Capture the cell that displays the provided text and extract its (x, y) central coordinate. 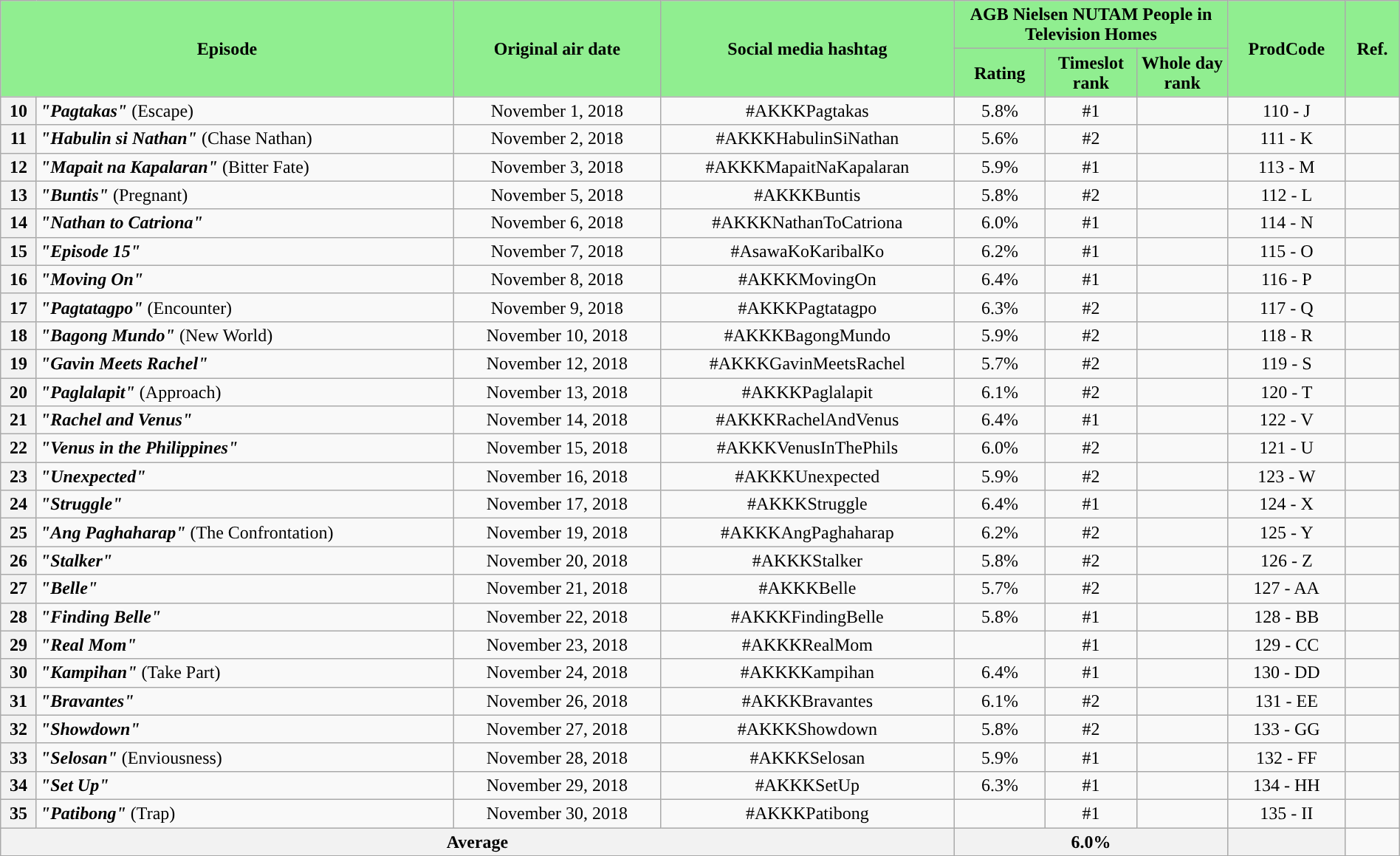
19 (19, 363)
"Stalker" (245, 561)
23 (19, 476)
November 27, 2018 (557, 729)
116 - P (1286, 279)
November 26, 2018 (557, 701)
#AKKKVenusInThePhils (808, 448)
"Buntis" (Pregnant) (245, 195)
133 - GG (1286, 729)
November 21, 2018 (557, 589)
132 - FF (1286, 757)
15 (19, 251)
November 29, 2018 (557, 785)
#AKKKKampihan (808, 673)
"Gavin Meets Rachel" (245, 363)
November 28, 2018 (557, 757)
November 1, 2018 (557, 111)
134 - HH (1286, 785)
128 - BB (1286, 617)
#AKKKMovingOn (808, 279)
26 (19, 561)
130 - DD (1286, 673)
AGB Nielsen NUTAM People in Television Homes (1091, 25)
"Patibong" (Trap) (245, 813)
"Paglalapit" (Approach) (245, 392)
25 (19, 533)
30 (19, 673)
125 - Y (1286, 533)
Rating (1000, 72)
November 12, 2018 (557, 363)
123 - W (1286, 476)
"Moving On" (245, 279)
November 6, 2018 (557, 223)
13 (19, 195)
118 - R (1286, 335)
November 13, 2018 (557, 392)
10 (19, 111)
#AKKKRachelAndVenus (808, 420)
24 (19, 504)
"Habulin si Nathan" (Chase Nathan) (245, 139)
#AKKKStalker (808, 561)
20 (19, 392)
122 - V (1286, 420)
21 (19, 420)
"Pagtatagpo" (Encounter) (245, 307)
#AKKKHabulinSiNathan (808, 139)
32 (19, 729)
16 (19, 279)
#AKKKMapaitNaKapalaran (808, 167)
#AKKKStruggle (808, 504)
121 - U (1286, 448)
17 (19, 307)
"Set Up" (245, 785)
November 20, 2018 (557, 561)
33 (19, 757)
#AKKKAngPaghaharap (808, 533)
#AKKKPagtakas (808, 111)
November 2, 2018 (557, 139)
5.6% (1000, 139)
November 7, 2018 (557, 251)
124 - X (1286, 504)
November 30, 2018 (557, 813)
"Bagong Mundo" (New World) (245, 335)
#AKKKNathanToCatriona (808, 223)
"Struggle" (245, 504)
35 (19, 813)
126 - Z (1286, 561)
#AKKKPagtatagpo (808, 307)
#AKKKSelosan (808, 757)
#AKKKFindingBelle (808, 617)
"Belle" (245, 589)
#AKKKPatibong (808, 813)
"Finding Belle" (245, 617)
#AKKKShowdown (808, 729)
113 - M (1286, 167)
#AKKKPaglalapit (808, 392)
Average (477, 841)
"Showdown" (245, 729)
18 (19, 335)
Original air date (557, 49)
November 10, 2018 (557, 335)
November 15, 2018 (557, 448)
31 (19, 701)
120 - T (1286, 392)
November 14, 2018 (557, 420)
"Pagtakas" (Escape) (245, 111)
November 24, 2018 (557, 673)
111 - K (1286, 139)
129 - CC (1286, 645)
#AKKKGavinMeetsRachel (808, 363)
November 3, 2018 (557, 167)
November 8, 2018 (557, 279)
"Rachel and Venus" (245, 420)
#AKKKRealMom (808, 645)
34 (19, 785)
"Real Mom" (245, 645)
November 17, 2018 (557, 504)
117 - Q (1286, 307)
27 (19, 589)
"Episode 15" (245, 251)
Timeslotrank (1091, 72)
November 9, 2018 (557, 307)
Episode (227, 49)
29 (19, 645)
#AKKKBravantes (808, 701)
Ref. (1373, 49)
11 (19, 139)
November 22, 2018 (557, 617)
22 (19, 448)
"Nathan to Catriona" (245, 223)
#AKKKBelle (808, 589)
Social media hashtag (808, 49)
"Unexpected" (245, 476)
#AKKKUnexpected (808, 476)
131 - EE (1286, 701)
"Kampihan" (Take Part) (245, 673)
ProdCode (1286, 49)
14 (19, 223)
#AKKKBagongMundo (808, 335)
119 - S (1286, 363)
127 - AA (1286, 589)
12 (19, 167)
November 23, 2018 (557, 645)
"Selosan" (Enviousness) (245, 757)
"Mapait na Kapalaran" (Bitter Fate) (245, 167)
28 (19, 617)
"Bravantes" (245, 701)
110 - J (1286, 111)
"Ang Paghaharap" (The Confrontation) (245, 533)
114 - N (1286, 223)
115 - O (1286, 251)
November 5, 2018 (557, 195)
112 - L (1286, 195)
#AsawaKoKaribalKo (808, 251)
November 16, 2018 (557, 476)
#AKKKSetUp (808, 785)
Whole dayrank (1182, 72)
135 - II (1286, 813)
"Venus in the Philippines" (245, 448)
November 19, 2018 (557, 533)
#AKKKBuntis (808, 195)
